Find where the given text appears and provide that cell's center as (x, y) coordinate. 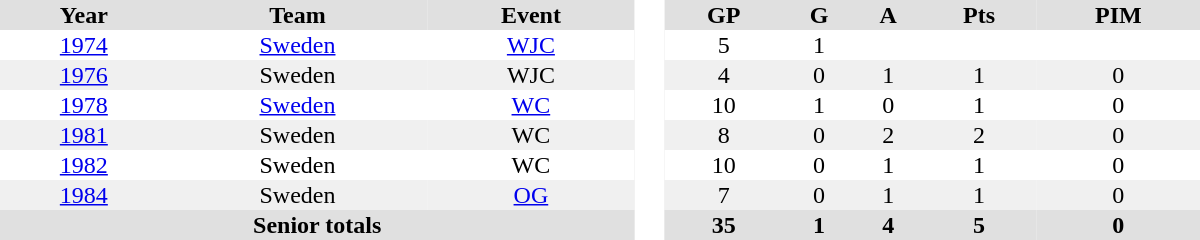
Year (84, 15)
1976 (84, 75)
1984 (84, 195)
Senior totals (317, 225)
1982 (84, 165)
Pts (980, 15)
G (818, 15)
OG (530, 195)
A (888, 15)
8 (724, 135)
1978 (84, 105)
PIM (1118, 15)
1974 (84, 45)
7 (724, 195)
Event (530, 15)
35 (724, 225)
GP (724, 15)
Team (298, 15)
1981 (84, 135)
